For the text-containing cell, return its midpoint in [X, Y] coordinate format. 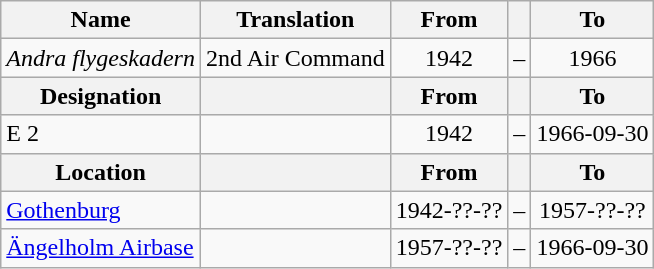
Translation [295, 20]
1966 [592, 58]
Gothenburg [101, 210]
Andra flygeskadern [101, 58]
Ängelholm Airbase [101, 248]
Name [101, 20]
1942-??-?? [449, 210]
Location [101, 172]
E 2 [101, 134]
Designation [101, 96]
2nd Air Command [295, 58]
